Output the (x, y) coordinate of the center of the cell containing the given text.  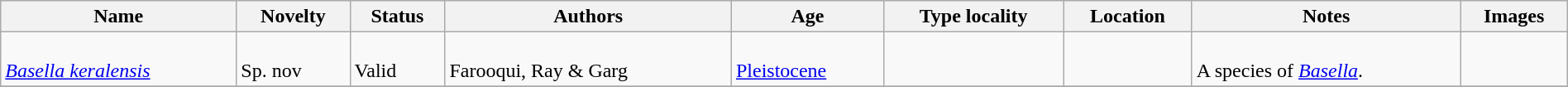
A species of Basella. (1327, 60)
Location (1128, 17)
Basella keralensis (119, 60)
Images (1513, 17)
Sp. nov (293, 60)
Status (397, 17)
Age (807, 17)
Name (119, 17)
Farooqui, Ray & Garg (589, 60)
Valid (397, 60)
Authors (589, 17)
Novelty (293, 17)
Type locality (974, 17)
Notes (1327, 17)
Pleistocene (807, 60)
